Extract the (X, Y) coordinate from the center of the cell holding the provided text.  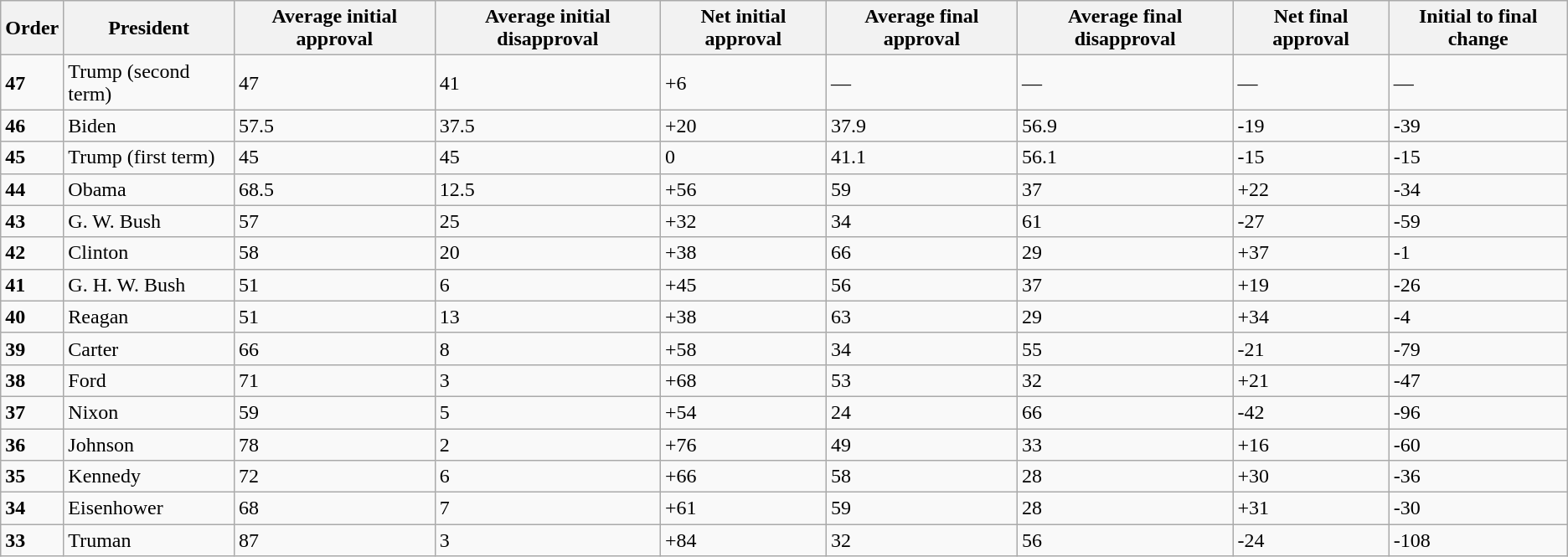
+56 (743, 189)
Net final approval (1311, 28)
Carter (149, 348)
71 (334, 380)
46 (32, 126)
+32 (743, 221)
Initial to final change (1478, 28)
43 (32, 221)
40 (32, 317)
Nixon (149, 412)
+16 (1311, 445)
56.1 (1124, 157)
-42 (1311, 412)
68.5 (334, 189)
7 (548, 508)
+58 (743, 348)
87 (334, 540)
-47 (1478, 380)
G. W. Bush (149, 221)
Biden (149, 126)
Obama (149, 189)
24 (921, 412)
55 (1124, 348)
-4 (1478, 317)
-96 (1478, 412)
+45 (743, 285)
61 (1124, 221)
+76 (743, 445)
42 (32, 253)
12.5 (548, 189)
36 (32, 445)
39 (32, 348)
+21 (1311, 380)
37.5 (548, 126)
25 (548, 221)
+68 (743, 380)
-108 (1478, 540)
56.9 (1124, 126)
-79 (1478, 348)
Average initial disapproval (548, 28)
72 (334, 477)
13 (548, 317)
8 (548, 348)
+19 (1311, 285)
0 (743, 157)
-60 (1478, 445)
Reagan (149, 317)
Trump (second term) (149, 82)
-26 (1478, 285)
37.9 (921, 126)
2 (548, 445)
57.5 (334, 126)
+6 (743, 82)
Eisenhower (149, 508)
41.1 (921, 157)
Average final disapproval (1124, 28)
+20 (743, 126)
-59 (1478, 221)
-24 (1311, 540)
Order (32, 28)
Johnson (149, 445)
-30 (1478, 508)
20 (548, 253)
+84 (743, 540)
-27 (1311, 221)
-36 (1478, 477)
49 (921, 445)
38 (32, 380)
+34 (1311, 317)
+22 (1311, 189)
Net initial approval (743, 28)
-34 (1478, 189)
+31 (1311, 508)
+30 (1311, 477)
Average final approval (921, 28)
+54 (743, 412)
Truman (149, 540)
78 (334, 445)
-19 (1311, 126)
53 (921, 380)
Ford (149, 380)
-21 (1311, 348)
63 (921, 317)
+37 (1311, 253)
Trump (first term) (149, 157)
+61 (743, 508)
-1 (1478, 253)
Average initial approval (334, 28)
35 (32, 477)
44 (32, 189)
68 (334, 508)
President (149, 28)
G. H. W. Bush (149, 285)
Kennedy (149, 477)
-39 (1478, 126)
57 (334, 221)
Clinton (149, 253)
5 (548, 412)
+66 (743, 477)
